Find where the given text appears and provide that cell's center as (x, y) coordinate. 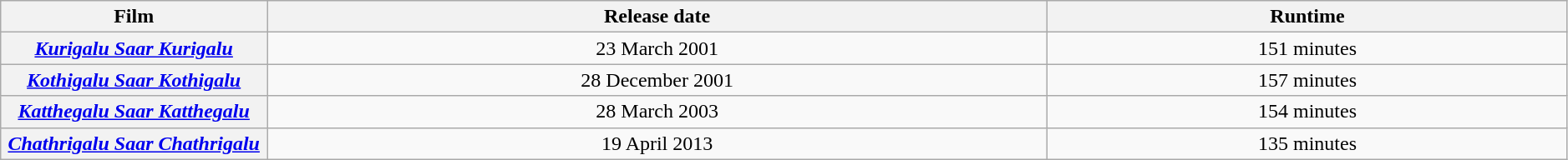
135 minutes (1308, 143)
Runtime (1308, 17)
Chathrigalu Saar Chathrigalu (134, 143)
28 March 2003 (657, 112)
Katthegalu Saar Katthegalu (134, 112)
Release date (657, 17)
Kothigalu Saar Kothigalu (134, 80)
28 December 2001 (657, 80)
Film (134, 17)
23 March 2001 (657, 48)
154 minutes (1308, 112)
157 minutes (1308, 80)
Kurigalu Saar Kurigalu (134, 48)
19 April 2013 (657, 143)
151 minutes (1308, 48)
